Return (x, y) of the center of cell containing provided text 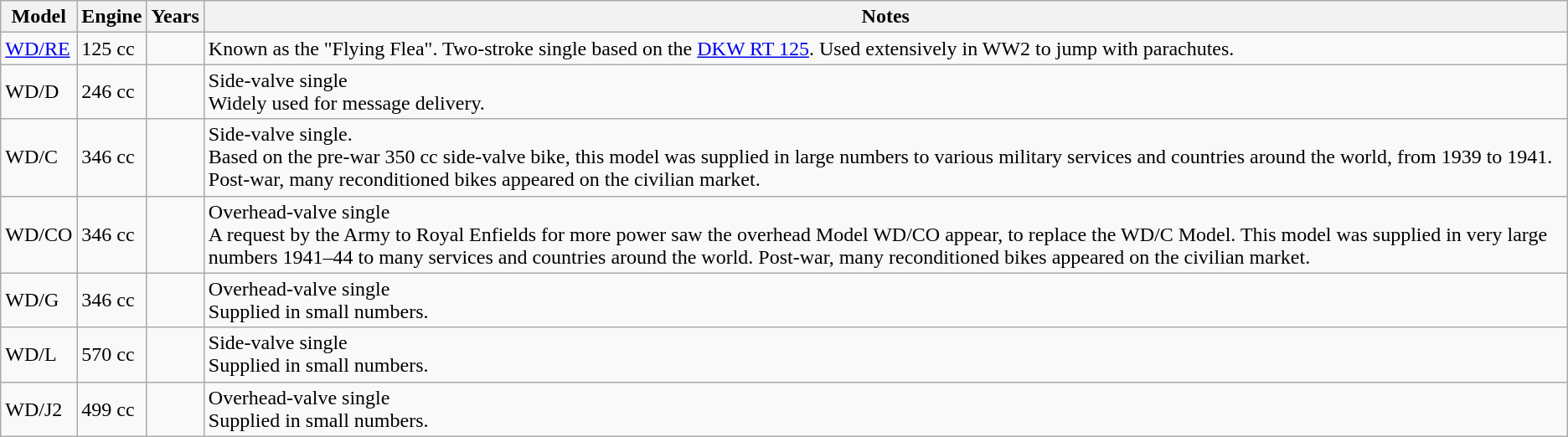
Notes (885, 17)
Years (175, 17)
WD/L (39, 355)
WD/G (39, 300)
499 cc (112, 409)
WD/RE (39, 49)
Engine (112, 17)
Known as the "Flying Flea". Two-stroke single based on the DKW RT 125. Used extensively in WW2 to jump with parachutes. (885, 49)
246 cc (112, 92)
Model (39, 17)
WD/D (39, 92)
570 cc (112, 355)
WD/J2 (39, 409)
Side-valve singleWidely used for message delivery. (885, 92)
Side-valve singleSupplied in small numbers. (885, 355)
WD/C (39, 157)
WD/CO (39, 234)
125 cc (112, 49)
